Search for the cell housing the specified text and yield its (X, Y) center coordinate. 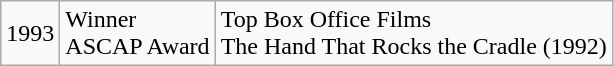
WinnerASCAP Award (138, 34)
Top Box Office FilmsThe Hand That Rocks the Cradle (1992) (414, 34)
1993 (30, 34)
